Pinpoint the cell where the given text exists, returning its (x, y) midpoint coordinate. 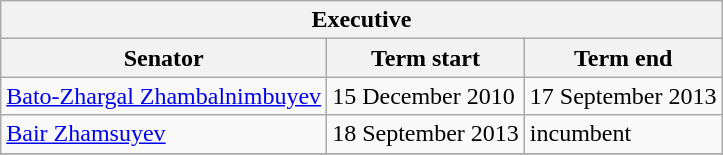
incumbent (623, 134)
Term start (426, 58)
Bato-Zhargal Zhambalnimbuyev (164, 96)
Term end (623, 58)
15 December 2010 (426, 96)
18 September 2013 (426, 134)
Executive (362, 20)
Senator (164, 58)
Bair Zhamsuyev (164, 134)
17 September 2013 (623, 96)
